Output the [x, y] coordinate of the center of the cell containing the given text.  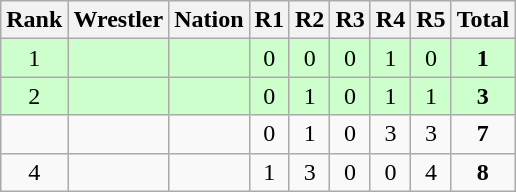
8 [483, 172]
2 [34, 96]
Total [483, 20]
Rank [34, 20]
R5 [431, 20]
7 [483, 134]
Wrestler [118, 20]
R3 [350, 20]
R2 [309, 20]
R1 [269, 20]
R4 [390, 20]
Nation [209, 20]
